Detect which cell encompasses the target text, then output its (x, y) center coordinate. 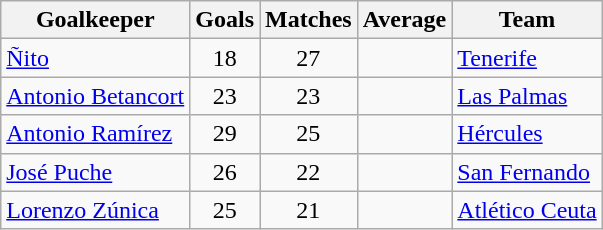
Atlético Ceuta (527, 210)
Hércules (527, 134)
José Puche (96, 172)
22 (309, 172)
Goalkeeper (96, 20)
29 (225, 134)
Antonio Betancort (96, 96)
Ñito (96, 58)
San Fernando (527, 172)
Goals (225, 20)
Las Palmas (527, 96)
Tenerife (527, 58)
18 (225, 58)
27 (309, 58)
Antonio Ramírez (96, 134)
Team (527, 20)
26 (225, 172)
Lorenzo Zúnica (96, 210)
Average (404, 20)
21 (309, 210)
Matches (309, 20)
